Detect which cell encompasses the target text, then output its (X, Y) center coordinate. 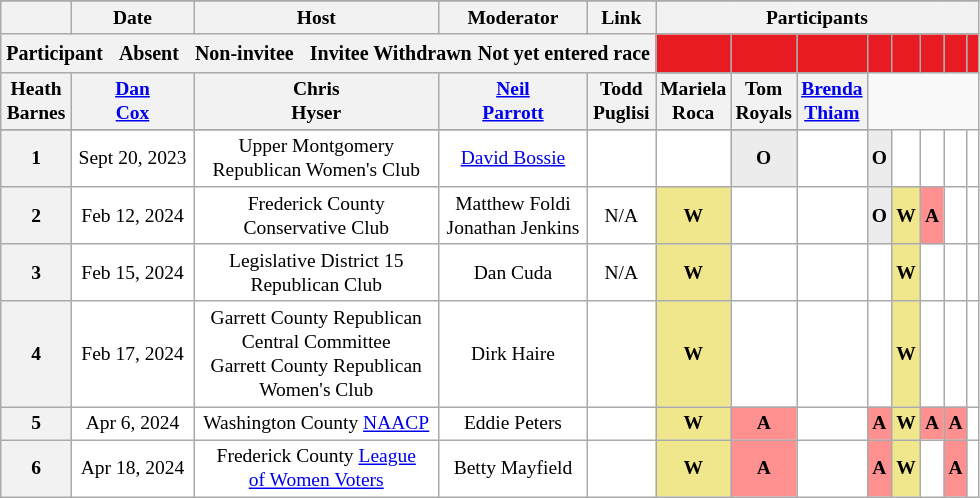
Dirk Haire (513, 354)
2 (36, 216)
Host (316, 18)
BrendaThiam (832, 100)
NeilParrott (513, 100)
Apr 18, 2024 (132, 468)
Sept 20, 2023 (132, 158)
Participant Absent Non-invitee Invitee Withdrawn Not yet entered race (328, 53)
1 (36, 158)
MarielaRoca (694, 100)
Apr 6, 2024 (132, 422)
TomRoyals (764, 100)
Eddie Peters (513, 422)
Feb 12, 2024 (132, 216)
Betty Mayfield (513, 468)
David Bossie (513, 158)
Garrett County RepublicanCentral CommitteeGarrett County RepublicanWomen's Club (316, 354)
Moderator (513, 18)
HeathBarnes (36, 100)
3 (36, 272)
Frederick County Leagueof Women Voters (316, 468)
DanCox (132, 100)
Washington County NAACP (316, 422)
ChrisHyser (316, 100)
5 (36, 422)
6 (36, 468)
Dan Cuda (513, 272)
Upper MontgomeryRepublican Women's Club (316, 158)
4 (36, 354)
Feb 17, 2024 (132, 354)
Date (132, 18)
Feb 15, 2024 (132, 272)
Matthew FoldiJonathan Jenkins (513, 216)
Link (622, 18)
ToddPuglisi (622, 100)
Legislative District 15Republican Club (316, 272)
Participants (818, 18)
Frederick CountyConservative Club (316, 216)
